From the cell containing the given text, extract its center point as (X, Y) coordinate. 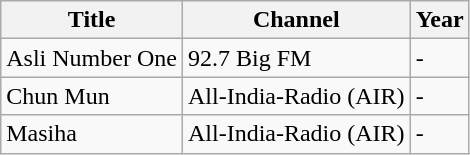
Title (92, 20)
92.7 Big FM (296, 58)
Asli Number One (92, 58)
Chun Mun (92, 96)
Channel (296, 20)
Masiha (92, 134)
Year (440, 20)
